Locate the cell with the specified text and output its (X, Y) center coordinate. 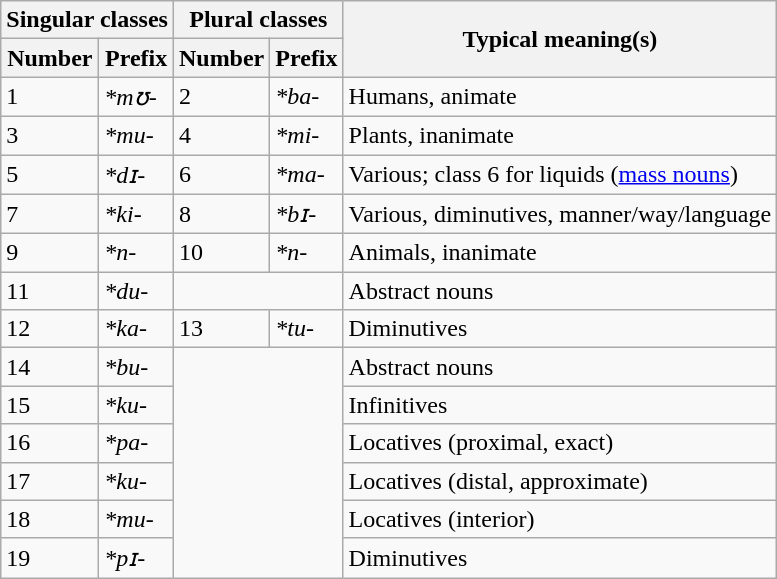
Locatives (interior) (560, 519)
17 (50, 481)
6 (221, 174)
7 (50, 214)
Humans, animate (560, 97)
Plants, inanimate (560, 135)
3 (50, 135)
Typical meaning(s) (560, 39)
12 (50, 329)
*mʊ- (136, 97)
10 (221, 253)
Plural classes (258, 20)
*ma- (306, 174)
*mi- (306, 135)
*pa- (136, 443)
*du- (136, 291)
4 (221, 135)
Various; class 6 for liquids (mass nouns) (560, 174)
15 (50, 405)
Animals, inanimate (560, 253)
*bɪ- (306, 214)
*bu- (136, 367)
8 (221, 214)
*ka- (136, 329)
13 (221, 329)
1 (50, 97)
Various, diminutives, manner/way/language (560, 214)
11 (50, 291)
Singular classes (88, 20)
*tu- (306, 329)
5 (50, 174)
Locatives (distal, approximate) (560, 481)
14 (50, 367)
18 (50, 519)
2 (221, 97)
9 (50, 253)
Locatives (proximal, exact) (560, 443)
*pɪ- (136, 558)
*ki- (136, 214)
*dɪ- (136, 174)
16 (50, 443)
Infinitives (560, 405)
19 (50, 558)
*ba- (306, 97)
